Determine the (x, y) coordinate at the center of the cell enclosing the given text.  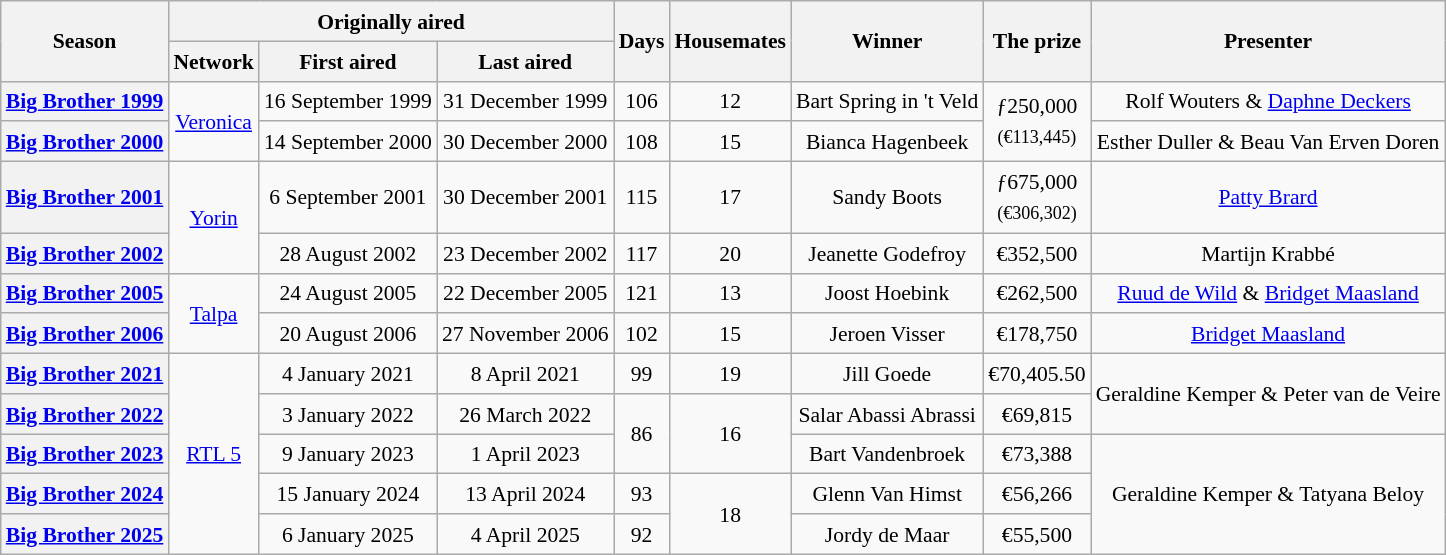
108 (642, 142)
Talpa (213, 313)
Jill Goede (887, 374)
Salar Abassi Abrassi (887, 414)
30 December 2001 (526, 198)
Jordy de Maar (887, 534)
Veronica (213, 121)
121 (642, 293)
Geraldine Kemper & Peter van de Veire (1268, 394)
Martijn Krabbé (1268, 253)
Big Brother 2025 (85, 534)
€56,266 (1036, 494)
Bridget Maasland (1268, 334)
€70,405.50 (1036, 374)
106 (642, 101)
Big Brother 2024 (85, 494)
117 (642, 253)
3 January 2022 (348, 414)
20 (730, 253)
28 August 2002 (348, 253)
Presenter (1268, 41)
Network (213, 61)
Big Brother 2006 (85, 334)
€73,388 (1036, 454)
ƒ250,000(€113,445) (1036, 121)
115 (642, 198)
The prize (1036, 41)
16 September 1999 (348, 101)
Originally aired (390, 21)
Glenn Van Himst (887, 494)
6 September 2001 (348, 198)
Big Brother 2021 (85, 374)
€262,500 (1036, 293)
Big Brother 2022 (85, 414)
Housemates (730, 41)
99 (642, 374)
Bianca Hagenbeek (887, 142)
Ruud de Wild & Bridget Maasland (1268, 293)
16 (730, 434)
Esther Duller & Beau Van Erven Doren (1268, 142)
€178,750 (1036, 334)
Jeroen Visser (887, 334)
Geraldine Kemper & Tatyana Beloy (1268, 494)
€352,500 (1036, 253)
Last aired (526, 61)
€55,500 (1036, 534)
8 April 2021 (526, 374)
31 December 1999 (526, 101)
24 August 2005 (348, 293)
30 December 2000 (526, 142)
18 (730, 514)
102 (642, 334)
€69,815 (1036, 414)
19 (730, 374)
Days (642, 41)
86 (642, 434)
RTL 5 (213, 454)
Big Brother 2001 (85, 198)
Winner (887, 41)
13 (730, 293)
92 (642, 534)
26 March 2022 (526, 414)
Bart Vandenbroek (887, 454)
13 April 2024 (526, 494)
4 January 2021 (348, 374)
1 April 2023 (526, 454)
23 December 2002 (526, 253)
Rolf Wouters & Daphne Deckers (1268, 101)
Bart Spring in 't Veld (887, 101)
Big Brother 2002 (85, 253)
22 December 2005 (526, 293)
Joost Hoebink (887, 293)
4 April 2025 (526, 534)
Jeanette Godefroy (887, 253)
15 January 2024 (348, 494)
ƒ675,000(€306,302) (1036, 198)
27 November 2006 (526, 334)
Big Brother 2005 (85, 293)
20 August 2006 (348, 334)
14 September 2000 (348, 142)
Yorin (213, 218)
Patty Brard (1268, 198)
Season (85, 41)
6 January 2025 (348, 534)
93 (642, 494)
Big Brother 2023 (85, 454)
17 (730, 198)
12 (730, 101)
Big Brother 1999 (85, 101)
Sandy Boots (887, 198)
First aired (348, 61)
9 January 2023 (348, 454)
Big Brother 2000 (85, 142)
